Output the (X, Y) coordinate of the center of the cell containing the given text.  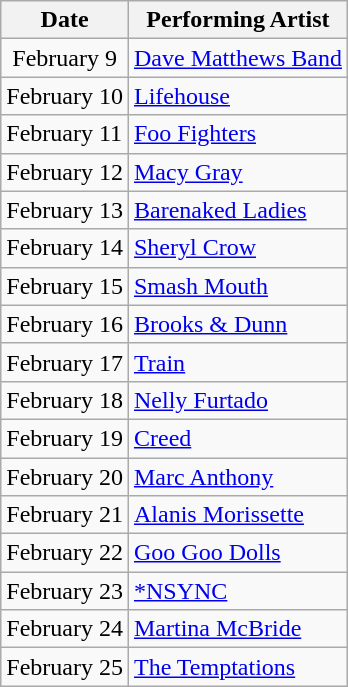
Brooks & Dunn (238, 324)
February 21 (65, 515)
Martina McBride (238, 629)
Dave Matthews Band (238, 58)
Date (65, 20)
February 24 (65, 629)
Sheryl Crow (238, 248)
Goo Goo Dolls (238, 553)
Alanis Morissette (238, 515)
February 13 (65, 210)
February 20 (65, 477)
Train (238, 362)
Barenaked Ladies (238, 210)
February 23 (65, 591)
The Temptations (238, 667)
February 17 (65, 362)
February 9 (65, 58)
Creed (238, 438)
February 11 (65, 134)
February 10 (65, 96)
February 14 (65, 248)
Smash Mouth (238, 286)
February 16 (65, 324)
February 15 (65, 286)
Nelly Furtado (238, 400)
Marc Anthony (238, 477)
February 12 (65, 172)
Foo Fighters (238, 134)
Macy Gray (238, 172)
February 25 (65, 667)
Lifehouse (238, 96)
Performing Artist (238, 20)
*NSYNC (238, 591)
February 19 (65, 438)
February 22 (65, 553)
February 18 (65, 400)
